For the text-containing cell, return its midpoint in [x, y] coordinate format. 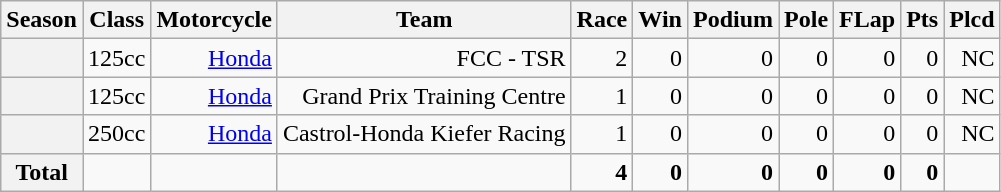
4 [602, 172]
250cc [116, 134]
2 [602, 58]
Total [42, 172]
Grand Prix Training Centre [424, 96]
Class [116, 20]
Season [42, 20]
Win [660, 20]
Pts [922, 20]
FLap [868, 20]
Motorcycle [214, 20]
Pole [806, 20]
Race [602, 20]
Team [424, 20]
Plcd [972, 20]
Podium [732, 20]
FCC - TSR [424, 58]
Castrol-Honda Kiefer Racing [424, 134]
